Return the [X, Y] coordinate for the center point of the cell that contains the specified text.  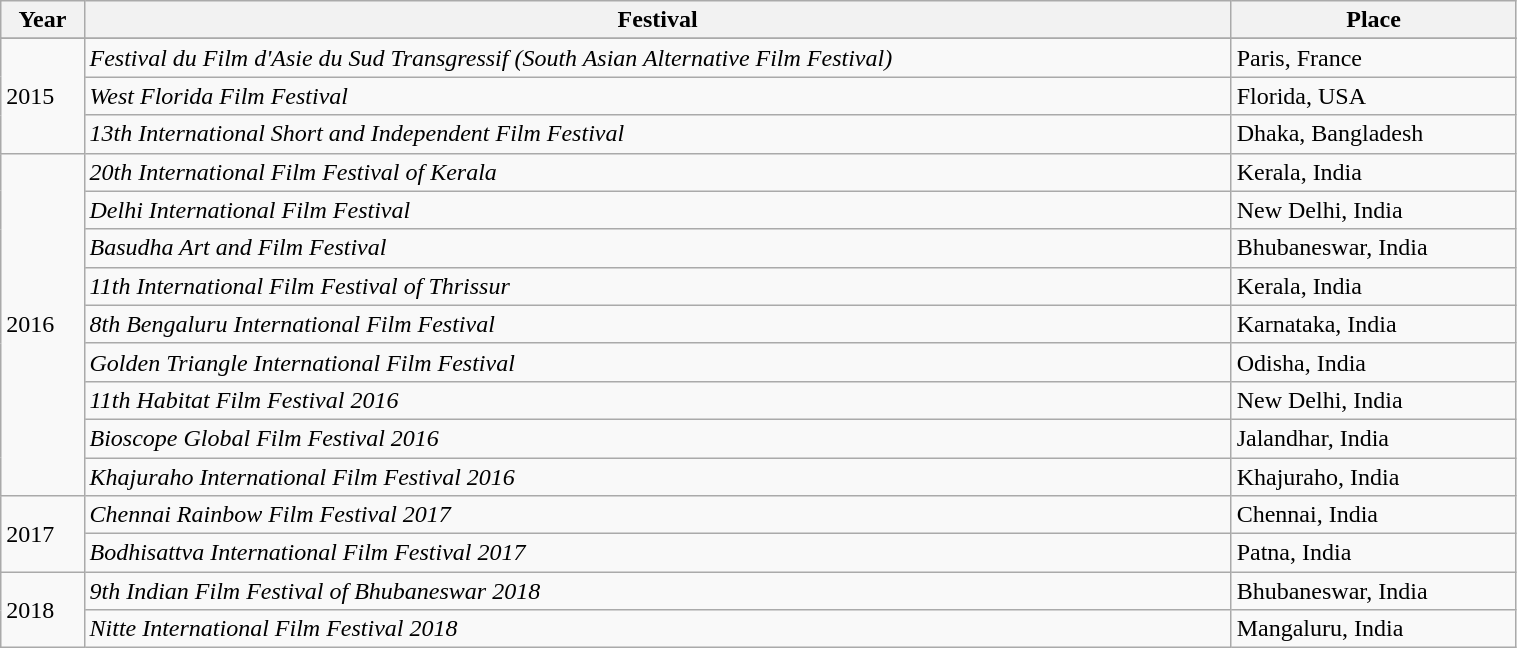
Golden Triangle International Film Festival [658, 362]
Basudha Art and Film Festival [658, 248]
2015 [42, 96]
Festival [658, 20]
Paris, France [1374, 58]
2018 [42, 610]
Year [42, 20]
Odisha, India [1374, 362]
Khajuraho International Film Festival 2016 [658, 477]
Delhi International Film Festival [658, 210]
11th International Film Festival of Thrissur [658, 286]
Patna, India [1374, 553]
Bodhisattva International Film Festival 2017 [658, 553]
Mangaluru, India [1374, 629]
Nitte International Film Festival 2018 [658, 629]
West Florida Film Festival [658, 96]
9th Indian Film Festival of Bhubaneswar 2018 [658, 591]
Chennai, India [1374, 515]
20th International Film Festival of Kerala [658, 172]
Jalandhar, India [1374, 438]
Place [1374, 20]
Festival du Film d'Asie du Sud Transgressif (South Asian Alternative Film Festival) [658, 58]
Chennai Rainbow Film Festival 2017 [658, 515]
11th Habitat Film Festival 2016 [658, 400]
Florida, USA [1374, 96]
Dhaka, Bangladesh [1374, 134]
Karnataka, India [1374, 324]
Khajuraho, India [1374, 477]
2017 [42, 534]
2016 [42, 324]
13th International Short and Independent Film Festival [658, 134]
8th Bengaluru International Film Festival [658, 324]
Bioscope Global Film Festival 2016 [658, 438]
